Determine the [X, Y] coordinate at the center of the cell enclosing the given text.  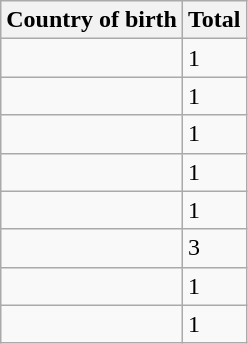
Total [214, 20]
3 [214, 248]
Country of birth [92, 20]
